Pinpoint the cell where the given text exists, returning its (X, Y) midpoint coordinate. 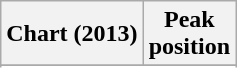
Chart (2013) (72, 34)
Peakposition (189, 34)
